Scan for the cell matching the given text and deliver its (X, Y) coordinate at center. 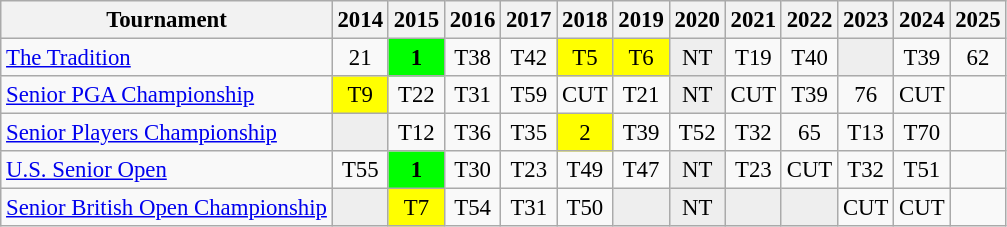
2 (585, 133)
T22 (416, 95)
T47 (641, 170)
2014 (360, 20)
T9 (360, 95)
2020 (697, 20)
Tournament (166, 20)
T49 (585, 170)
U.S. Senior Open (166, 170)
Senior British Open Championship (166, 208)
62 (978, 58)
T38 (472, 58)
2018 (585, 20)
T55 (360, 170)
T5 (585, 58)
T42 (529, 58)
2022 (809, 20)
Senior Players Championship (166, 133)
2017 (529, 20)
T70 (922, 133)
T6 (641, 58)
Senior PGA Championship (166, 95)
T21 (641, 95)
2019 (641, 20)
T12 (416, 133)
T7 (416, 208)
T54 (472, 208)
T36 (472, 133)
T52 (697, 133)
21 (360, 58)
2015 (416, 20)
2021 (753, 20)
2016 (472, 20)
T30 (472, 170)
65 (809, 133)
T50 (585, 208)
T51 (922, 170)
T13 (866, 133)
2025 (978, 20)
T40 (809, 58)
The Tradition (166, 58)
76 (866, 95)
2024 (922, 20)
2023 (866, 20)
T35 (529, 133)
T59 (529, 95)
T19 (753, 58)
